Return the [X, Y] coordinate for the center point of the cell that contains the specified text.  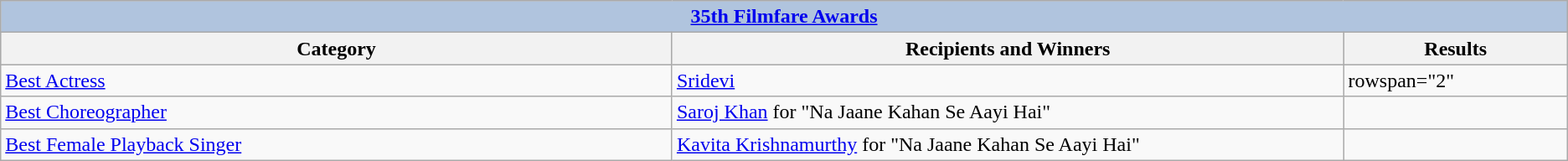
Saroj Khan for "Na Jaane Kahan Se Aayi Hai" [1008, 112]
Category [337, 49]
Kavita Krishnamurthy for "Na Jaane Kahan Se Aayi Hai" [1008, 144]
Best Actress [337, 80]
35th Filmfare Awards [784, 17]
Results [1456, 49]
rowspan="2" [1456, 80]
Best Female Playback Singer [337, 144]
Sridevi [1008, 80]
Best Choreographer [337, 112]
Recipients and Winners [1008, 49]
